For the text-containing cell, return its midpoint in (x, y) coordinate format. 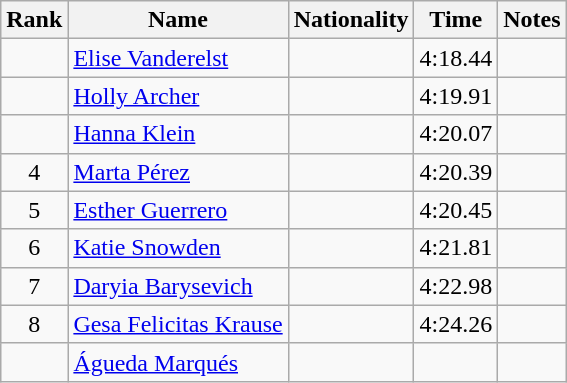
Rank (34, 20)
4 (34, 172)
Marta Pérez (178, 172)
Time (456, 20)
Notes (532, 20)
5 (34, 210)
Elise Vanderelst (178, 58)
8 (34, 324)
4:21.81 (456, 248)
Name (178, 20)
Esther Guerrero (178, 210)
4:18.44 (456, 58)
7 (34, 286)
Nationality (351, 20)
Gesa Felicitas Krause (178, 324)
Holly Archer (178, 96)
4:24.26 (456, 324)
4:20.39 (456, 172)
Águeda Marqués (178, 362)
Katie Snowden (178, 248)
4:20.45 (456, 210)
6 (34, 248)
Daryia Barysevich (178, 286)
4:20.07 (456, 134)
4:22.98 (456, 286)
Hanna Klein (178, 134)
4:19.91 (456, 96)
